From the cell containing the given text, extract its center point as (X, Y) coordinate. 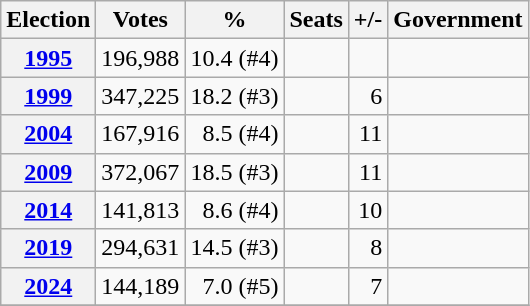
2009 (48, 172)
141,813 (140, 210)
18.2 (#3) (234, 96)
8.5 (#4) (234, 134)
Votes (140, 20)
6 (368, 96)
8 (368, 248)
347,225 (140, 96)
2014 (48, 210)
372,067 (140, 172)
+/- (368, 20)
167,916 (140, 134)
7 (368, 286)
7.0 (#5) (234, 286)
Election (48, 20)
144,189 (140, 286)
1995 (48, 58)
2004 (48, 134)
10.4 (#4) (234, 58)
2019 (48, 248)
294,631 (140, 248)
2024 (48, 286)
196,988 (140, 58)
18.5 (#3) (234, 172)
Government (458, 20)
% (234, 20)
10 (368, 210)
14.5 (#3) (234, 248)
Seats (316, 20)
1999 (48, 96)
8.6 (#4) (234, 210)
